Search for the cell housing the specified text and yield its [x, y] center coordinate. 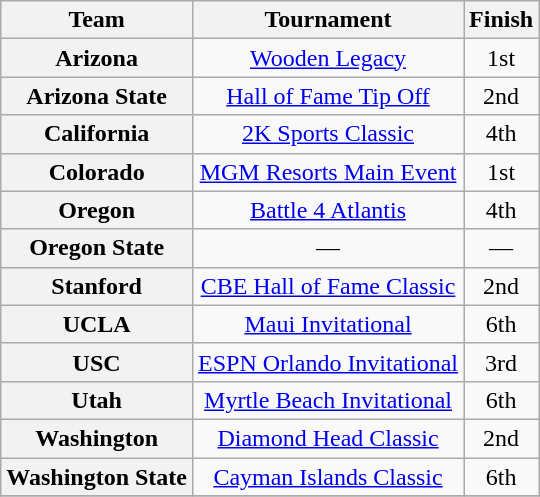
Oregon State [97, 248]
Colorado [97, 172]
Wooden Legacy [328, 58]
Stanford [97, 286]
Utah [97, 400]
Team [97, 20]
Washington State [97, 477]
Hall of Fame Tip Off [328, 96]
Washington [97, 438]
Maui Invitational [328, 324]
Arizona [97, 58]
USC [97, 362]
Myrtle Beach Invitational [328, 400]
MGM Resorts Main Event [328, 172]
Battle 4 Atlantis [328, 210]
UCLA [97, 324]
California [97, 134]
Tournament [328, 20]
Arizona State [97, 96]
3rd [502, 362]
Finish [502, 20]
2K Sports Classic [328, 134]
ESPN Orlando Invitational [328, 362]
Oregon [97, 210]
Cayman Islands Classic [328, 477]
CBE Hall of Fame Classic [328, 286]
Diamond Head Classic [328, 438]
